Detect which cell encompasses the target text, then output its [X, Y] center coordinate. 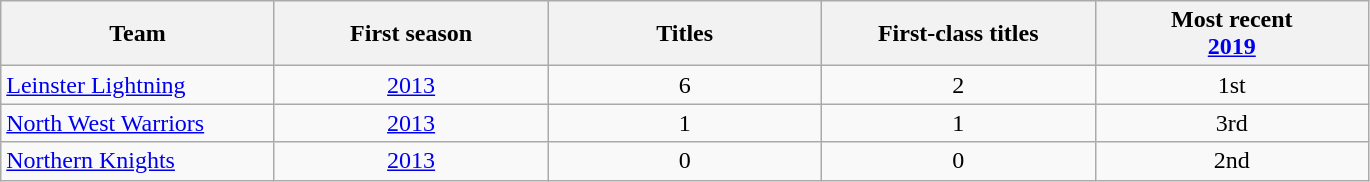
Leinster Lightning [138, 85]
3rd [1232, 123]
2nd [1232, 161]
North West Warriors [138, 123]
6 [685, 85]
Team [138, 34]
Northern Knights [138, 161]
2 [958, 85]
First-class titles [958, 34]
Most recent2019 [1232, 34]
1st [1232, 85]
Titles [685, 34]
First season [411, 34]
